Output the [X, Y] coordinate of the center of the cell containing the given text.  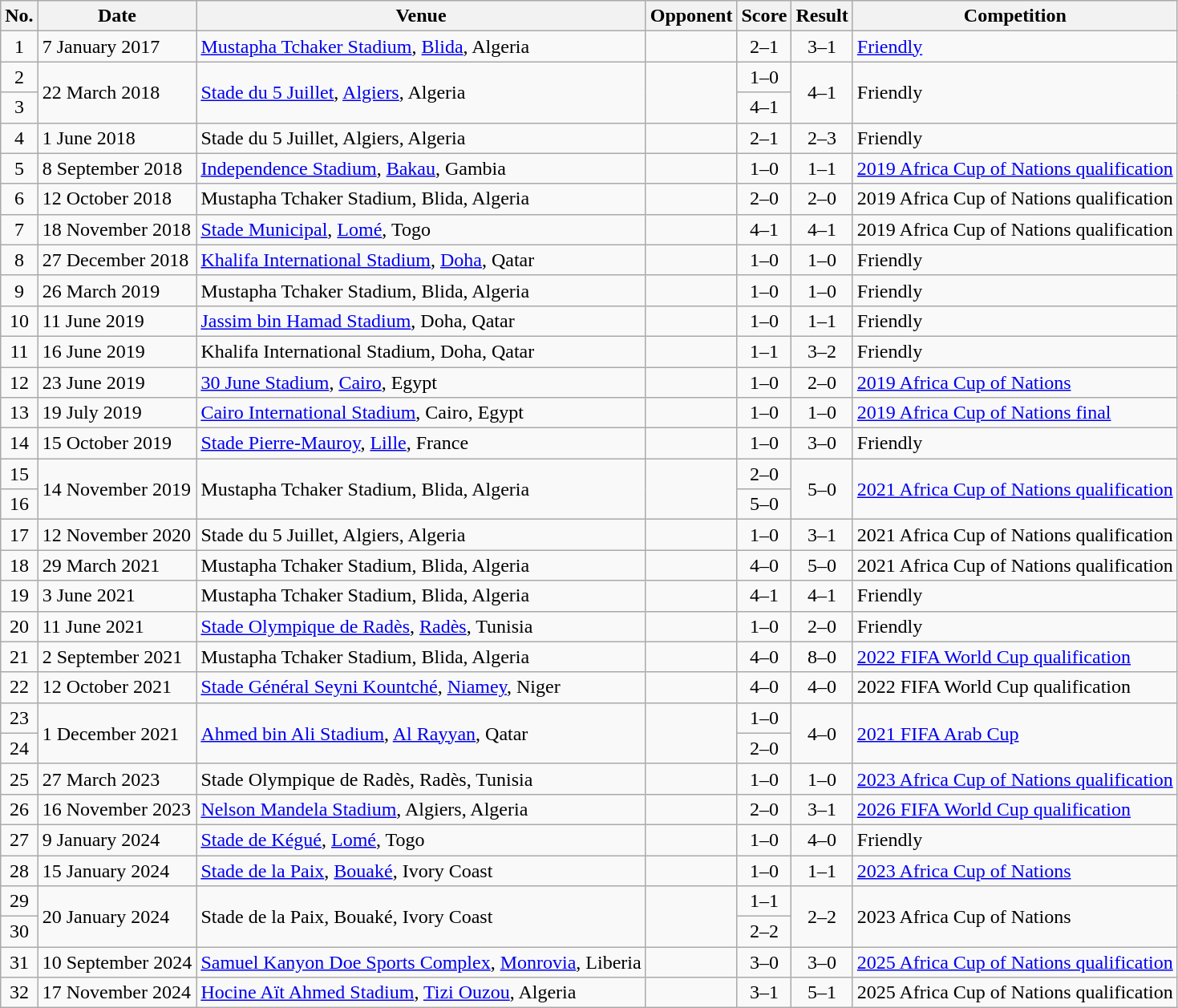
Hocine Aït Ahmed Stadium, Tizi Ouzou, Algeria [421, 993]
2–3 [822, 138]
23 June 2019 [117, 383]
7 [19, 229]
26 [19, 809]
1 June 2018 [117, 138]
15 [19, 474]
Ahmed bin Ali Stadium, Al Rayyan, Qatar [421, 733]
Stade Général Seyni Kountché, Niamey, Niger [421, 687]
Independence Stadium, Bakau, Gambia [421, 168]
No. [19, 16]
31 [19, 962]
11 June 2021 [117, 626]
20 January 2024 [117, 917]
15 October 2019 [117, 443]
27 [19, 840]
19 [19, 596]
15 January 2024 [117, 870]
2019 Africa Cup of Nations [1015, 383]
20 [19, 626]
2021 FIFA Arab Cup [1015, 733]
23 [19, 718]
9 [19, 290]
9 January 2024 [117, 840]
11 [19, 351]
16 November 2023 [117, 809]
1 December 2021 [117, 733]
1 [19, 47]
4 [19, 138]
2023 Africa Cup of Nations qualification [1015, 779]
Date [117, 16]
3–2 [822, 351]
10 September 2024 [117, 962]
12 October 2018 [117, 199]
2 September 2021 [117, 657]
5 [19, 168]
28 [19, 870]
2019 Africa Cup of Nations final [1015, 413]
24 [19, 748]
12 [19, 383]
Venue [421, 16]
Stade de Kégué, Lomé, Togo [421, 840]
21 [19, 657]
10 [19, 321]
17 November 2024 [117, 993]
Nelson Mandela Stadium, Algiers, Algeria [421, 809]
18 [19, 565]
Score [764, 16]
18 November 2018 [117, 229]
17 [19, 535]
Stade Municipal, Lomé, Togo [421, 229]
27 March 2023 [117, 779]
29 [19, 901]
12 November 2020 [117, 535]
Jassim bin Hamad Stadium, Doha, Qatar [421, 321]
6 [19, 199]
22 [19, 687]
19 July 2019 [117, 413]
2 [19, 77]
3 June 2021 [117, 596]
30 June Stadium, Cairo, Egypt [421, 383]
Cairo International Stadium, Cairo, Egypt [421, 413]
Stade Pierre-Mauroy, Lille, France [421, 443]
Samuel Kanyon Doe Sports Complex, Monrovia, Liberia [421, 962]
13 [19, 413]
Opponent [691, 16]
3 [19, 107]
8 September 2018 [117, 168]
2026 FIFA World Cup qualification [1015, 809]
22 March 2018 [117, 92]
14 [19, 443]
27 December 2018 [117, 260]
16 [19, 504]
14 November 2019 [117, 489]
7 January 2017 [117, 47]
29 March 2021 [117, 565]
25 [19, 779]
12 October 2021 [117, 687]
16 June 2019 [117, 351]
32 [19, 993]
8 [19, 260]
Result [822, 16]
11 June 2019 [117, 321]
5–1 [822, 993]
8–0 [822, 657]
26 March 2019 [117, 290]
30 [19, 932]
Competition [1015, 16]
